Pinpoint the cell where the given text exists, returning its (X, Y) midpoint coordinate. 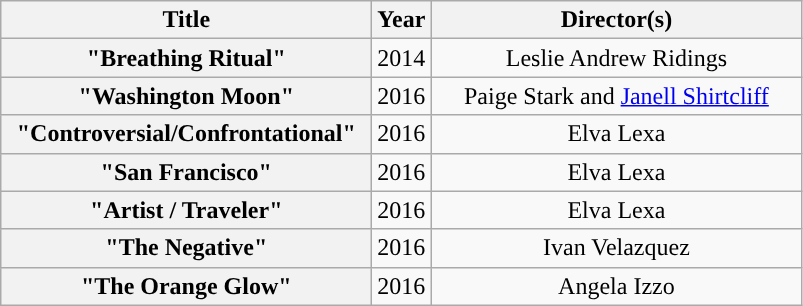
"Breathing Ritual" (186, 58)
"Artist / Traveler" (186, 210)
Director(s) (616, 20)
Year (402, 20)
Ivan Velazquez (616, 248)
Paige Stark and Janell Shirtcliff (616, 96)
Leslie Andrew Ridings (616, 58)
"Controversial/Confrontational" (186, 134)
"The Orange Glow" (186, 286)
2014 (402, 58)
"Washington Moon" (186, 96)
Angela Izzo (616, 286)
"The Negative" (186, 248)
Title (186, 20)
"San Francisco" (186, 172)
